Return [X, Y] of the center of cell containing provided text 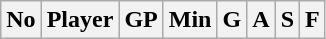
F [313, 20]
No [21, 20]
S [287, 20]
GP [141, 20]
G [232, 20]
A [261, 20]
Player [80, 20]
Min [190, 20]
